Return [X, Y] of the center of cell containing provided text 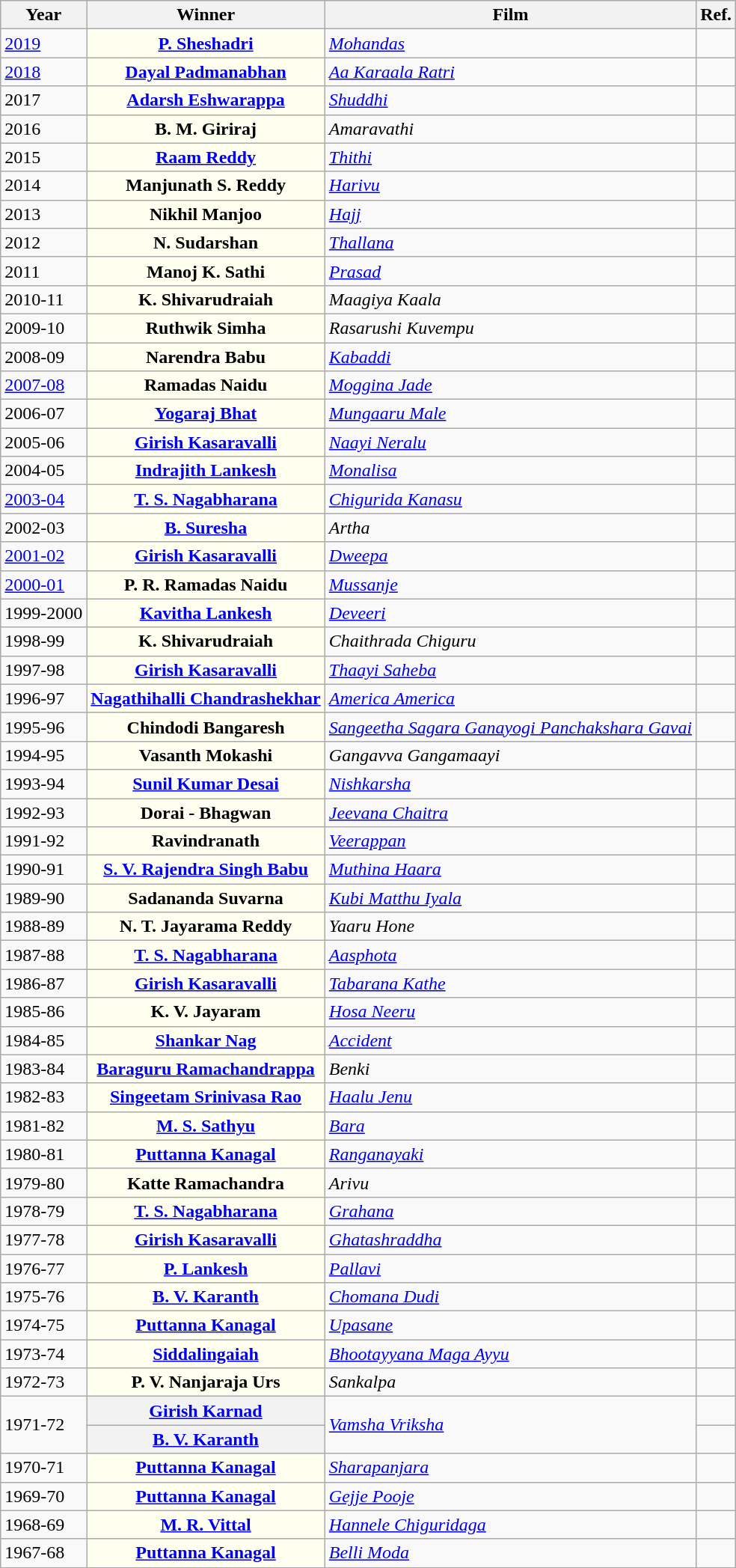
2001-02 [43, 556]
Chomana Dudi [510, 1297]
Haalu Jenu [510, 1097]
1988-89 [43, 927]
Gangavva Gangamaayi [510, 755]
2007-08 [43, 385]
Belli Moda [510, 1553]
Hannele Chiguridaga [510, 1525]
1994-95 [43, 755]
Bhootayyana Maga Ayyu [510, 1354]
1997-98 [43, 670]
Film [510, 15]
1975-76 [43, 1297]
Adarsh Eshwarappa [206, 100]
2004-05 [43, 471]
1968-69 [43, 1525]
Nikhil Manjoo [206, 214]
2019 [43, 43]
Aa Karaala Ratri [510, 72]
1978-79 [43, 1211]
1990-91 [43, 870]
2000-01 [43, 585]
Chigurida Kanasu [510, 499]
Dorai - Bhagwan [206, 812]
1984-85 [43, 1040]
1991-92 [43, 841]
2018 [43, 72]
Katte Ramachandra [206, 1183]
Shankar Nag [206, 1040]
B. M. Giriraj [206, 129]
Jeevana Chaitra [510, 812]
1995-96 [43, 727]
2013 [43, 214]
Tabarana Kathe [510, 983]
Pallavi [510, 1269]
1976-77 [43, 1269]
Monalisa [510, 471]
Year [43, 15]
Ranganayaki [510, 1154]
1971-72 [43, 1425]
Narendra Babu [206, 357]
Manoj K. Sathi [206, 271]
Manjunath S. Reddy [206, 186]
2014 [43, 186]
2012 [43, 242]
P. V. Nanjaraja Urs [206, 1382]
1972-73 [43, 1382]
Kavitha Lankesh [206, 613]
1996-97 [43, 698]
Ref. [717, 15]
B. Suresha [206, 528]
1973-74 [43, 1354]
1999-2000 [43, 613]
Gejje Pooje [510, 1496]
2017 [43, 100]
Mohandas [510, 43]
Indrajith Lankesh [206, 471]
1974-75 [43, 1326]
Nishkarsha [510, 784]
Aasphota [510, 955]
Kabaddi [510, 357]
1998-99 [43, 641]
Maagiya Kaala [510, 299]
Chindodi Bangaresh [206, 727]
Accident [510, 1040]
Grahana [510, 1211]
1967-68 [43, 1553]
Sunil Kumar Desai [206, 784]
1992-93 [43, 812]
Vamsha Vriksha [510, 1425]
1979-80 [43, 1183]
2016 [43, 129]
1987-88 [43, 955]
Ghatashraddha [510, 1239]
Shuddhi [510, 100]
Thallana [510, 242]
Winner [206, 15]
Arivu [510, 1183]
Moggina Jade [510, 385]
N. T. Jayarama Reddy [206, 927]
Girish Karnad [206, 1411]
Ruthwik Simha [206, 328]
M. R. Vittal [206, 1525]
1983-84 [43, 1069]
2006-07 [43, 414]
Sadananda Suvarna [206, 898]
2002-03 [43, 528]
2009-10 [43, 328]
1981-82 [43, 1126]
1969-70 [43, 1496]
P. Lankesh [206, 1269]
Dweepa [510, 556]
Deveeri [510, 613]
Sharapanjara [510, 1468]
Prasad [510, 271]
Mussanje [510, 585]
Siddalingaiah [206, 1354]
Thaayi Saheba [510, 670]
Muthina Haara [510, 870]
Yaaru Hone [510, 927]
P. Sheshadri [206, 43]
S. V. Rajendra Singh Babu [206, 870]
Nagathihalli Chandrashekhar [206, 698]
1985-86 [43, 1012]
Vasanth Mokashi [206, 755]
Sangeetha Sagara Ganayogi Panchakshara Gavai [510, 727]
N. Sudarshan [206, 242]
Hosa Neeru [510, 1012]
Thithi [510, 157]
M. S. Sathyu [206, 1126]
2008-09 [43, 357]
Ramadas Naidu [206, 385]
2015 [43, 157]
Baraguru Ramachandrappa [206, 1069]
Raam Reddy [206, 157]
1970-71 [43, 1468]
Upasane [510, 1326]
Hajj [510, 214]
P. R. Ramadas Naidu [206, 585]
2011 [43, 271]
1989-90 [43, 898]
2003-04 [43, 499]
1982-83 [43, 1097]
Harivu [510, 186]
Dayal Padmanabhan [206, 72]
1977-78 [43, 1239]
1980-81 [43, 1154]
1993-94 [43, 784]
Artha [510, 528]
2010-11 [43, 299]
Kubi Matthu Iyala [510, 898]
Mungaaru Male [510, 414]
America America [510, 698]
Ravindranath [206, 841]
K. V. Jayaram [206, 1012]
Bara [510, 1126]
Rasarushi Kuvempu [510, 328]
Naayi Neralu [510, 442]
Veerappan [510, 841]
2005-06 [43, 442]
Chaithrada Chiguru [510, 641]
Amaravathi [510, 129]
Yogaraj Bhat [206, 414]
1986-87 [43, 983]
Singeetam Srinivasa Rao [206, 1097]
Sankalpa [510, 1382]
Benki [510, 1069]
